For the text-containing cell, return its midpoint in [X, Y] coordinate format. 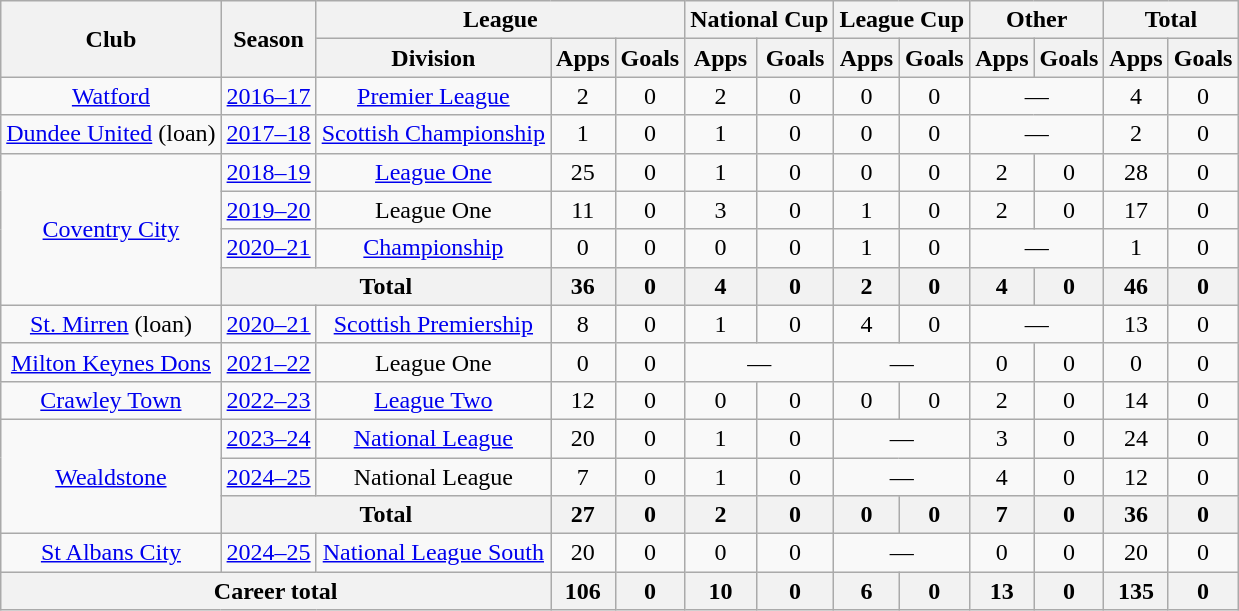
Premier League [433, 96]
Watford [111, 96]
Wealdstone [111, 476]
Crawley Town [111, 400]
National League South [433, 553]
106 [583, 591]
2019–20 [268, 210]
135 [1136, 591]
Other [1037, 20]
28 [1136, 172]
8 [583, 324]
2017–18 [268, 134]
Career total [276, 591]
2016–17 [268, 96]
46 [1136, 286]
2018–19 [268, 172]
11 [583, 210]
2023–24 [268, 438]
St. Mirren (loan) [111, 324]
National Cup [760, 20]
14 [1136, 400]
17 [1136, 210]
League Two [433, 400]
Dundee United (loan) [111, 134]
Division [433, 58]
Milton Keynes Dons [111, 362]
Club [111, 39]
Coventry City [111, 229]
2022–23 [268, 400]
6 [866, 591]
League Cup [902, 20]
25 [583, 172]
24 [1136, 438]
Season [268, 39]
Championship [433, 248]
27 [583, 515]
2021–22 [268, 362]
Scottish Championship [433, 134]
10 [721, 591]
Scottish Premiership [433, 324]
League [500, 20]
St Albans City [111, 553]
